Search for the cell housing the specified text and yield its (x, y) center coordinate. 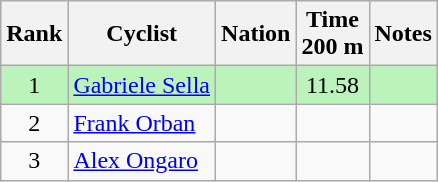
Rank (34, 34)
Nation (256, 34)
2 (34, 123)
Time200 m (332, 34)
Cyclist (142, 34)
11.58 (332, 85)
Gabriele Sella (142, 85)
Notes (403, 34)
Frank Orban (142, 123)
Alex Ongaro (142, 161)
1 (34, 85)
3 (34, 161)
